From the cell containing the given text, extract its center point as (X, Y) coordinate. 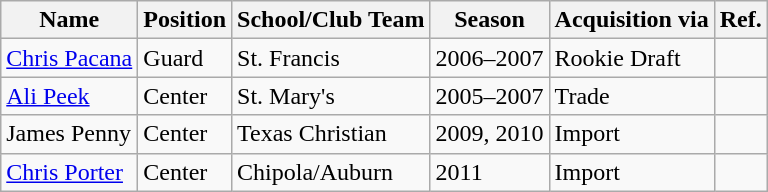
Trade (632, 96)
Acquisition via (632, 20)
2009, 2010 (490, 134)
Texas Christian (331, 134)
2011 (490, 172)
Ali Peek (70, 96)
St. Francis (331, 58)
Chipola/Auburn (331, 172)
Ref. (740, 20)
Chris Porter (70, 172)
School/Club Team (331, 20)
Rookie Draft (632, 58)
Season (490, 20)
Chris Pacana (70, 58)
2006–2007 (490, 58)
2005–2007 (490, 96)
Name (70, 20)
James Penny (70, 134)
Position (185, 20)
St. Mary's (331, 96)
Guard (185, 58)
